Output the [x, y] coordinate of the center of the cell containing the given text.  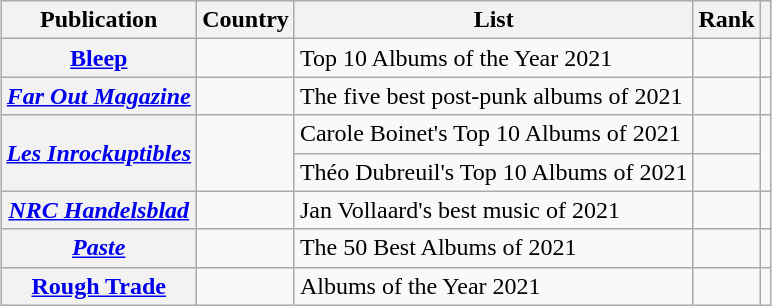
Country [246, 20]
Carole Boinet's Top 10 Albums of 2021 [494, 134]
NRC Handelsblad [99, 210]
Rank [726, 20]
Far Out Magazine [99, 96]
Paste [99, 248]
List [494, 20]
Albums of the Year 2021 [494, 286]
Jan Vollaard's best music of 2021 [494, 210]
Top 10 Albums of the Year 2021 [494, 58]
Publication [99, 20]
The 50 Best Albums of 2021 [494, 248]
Bleep [99, 58]
Théo Dubreuil's Top 10 Albums of 2021 [494, 172]
Les Inrockuptibles [99, 153]
The five best post-punk albums of 2021 [494, 96]
Rough Trade [99, 286]
